Locate the cell with the specified text and output its [X, Y] center coordinate. 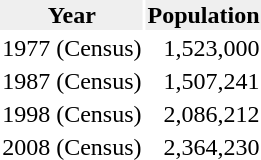
Population [204, 15]
1987 (Census) [72, 81]
1998 (Census) [72, 114]
1,523,000 [204, 48]
2,086,212 [204, 114]
1,507,241 [204, 81]
Year [72, 15]
1977 (Census) [72, 48]
